Provide the [x, y] coordinate of the cell's center where the given text is located.  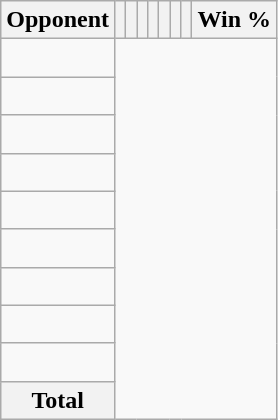
Total [58, 400]
Win % [234, 20]
Opponent [58, 20]
